Scan for the cell matching the given text and deliver its (X, Y) coordinate at center. 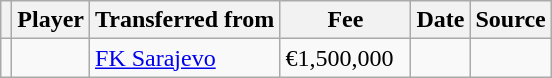
Date (440, 20)
Fee (346, 20)
Transferred from (185, 20)
Player (51, 20)
FK Sarajevo (185, 58)
Source (510, 20)
€1,500,000 (346, 58)
